Scan for the cell matching the given text and deliver its (x, y) coordinate at center. 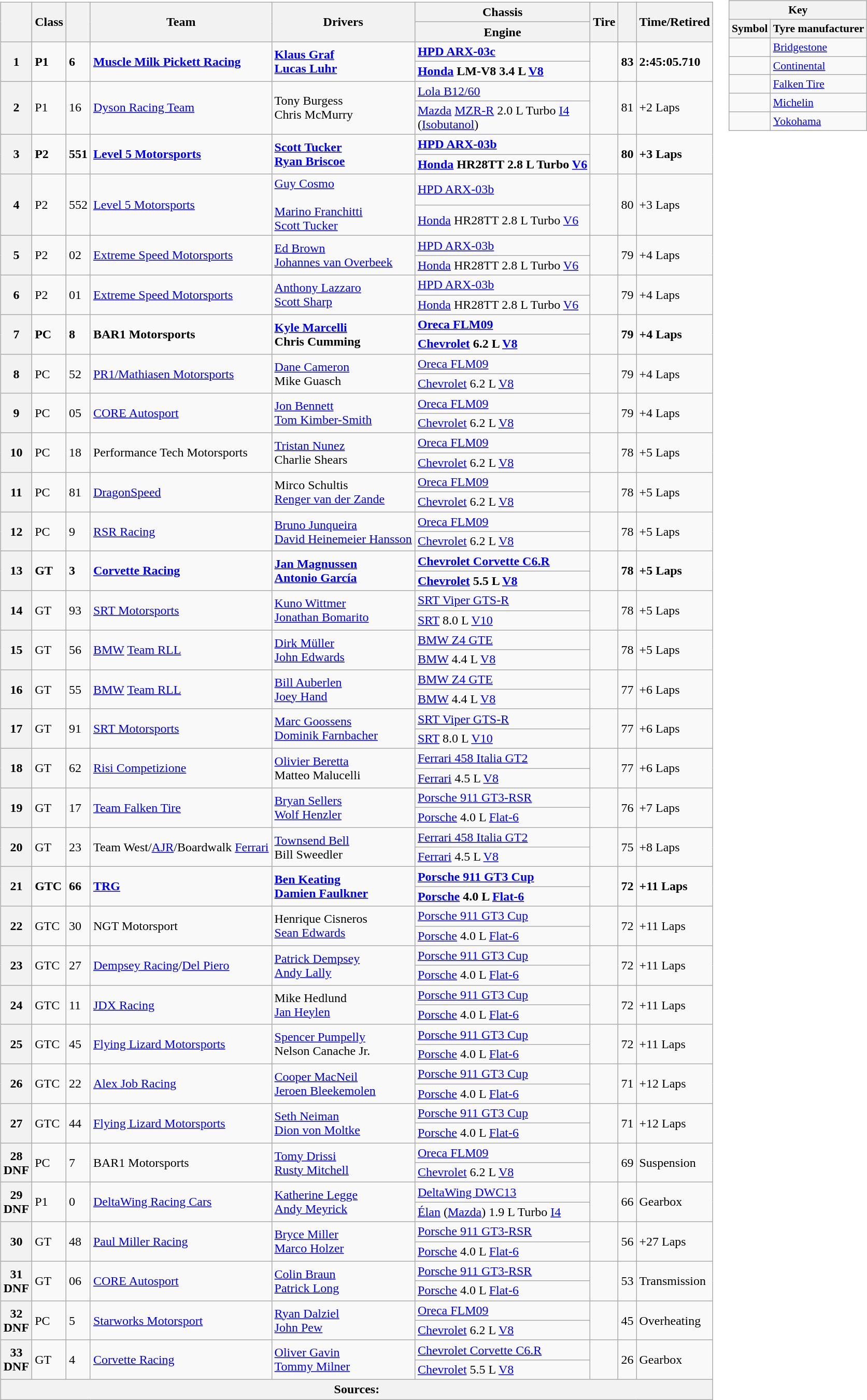
Tyre manufacturer (819, 28)
+27 Laps (675, 1241)
10 (16, 452)
+7 Laps (675, 808)
+8 Laps (675, 847)
JDX Racing (181, 1005)
93 (78, 610)
31DNF (16, 1281)
13 (16, 571)
Alex Job Racing (181, 1083)
2 (16, 108)
Ben Keating Damien Faulkner (343, 887)
Dirk Müller John Edwards (343, 650)
Patrick Dempsey Andy Lally (343, 965)
Guy Cosmo Marino Franchitti Scott Tucker (343, 205)
Tire (604, 22)
33DNF (16, 1360)
91 (78, 728)
Tristan Nunez Charlie Shears (343, 452)
Ryan Dalziel John Pew (343, 1320)
Performance Tech Motorsports (181, 452)
Symbol (750, 28)
Dempsey Racing/Del Piero (181, 965)
75 (627, 847)
TRG (181, 887)
28DNF (16, 1163)
Oliver Gavin Tommy Milner (343, 1360)
Bryce Miller Marco Holzer (343, 1241)
Cooper MacNeil Jeroen Bleekemolen (343, 1083)
Suspension (675, 1163)
62 (78, 768)
HPD ARX-03c (502, 51)
Lola B12/60 (502, 91)
48 (78, 1241)
Muscle Milk Pickett Racing (181, 61)
05 (78, 413)
Scott Tucker Ryan Briscoe (343, 154)
52 (78, 374)
53 (627, 1281)
Bill Auberlen Joey Hand (343, 689)
Class (49, 22)
Team West/AJR/Boardwalk Ferrari (181, 847)
0 (78, 1202)
Transmission (675, 1281)
Kyle Marcelli Chris Cumming (343, 334)
Falken Tire (819, 84)
06 (78, 1281)
Marc Goossens Dominik Farnbacher (343, 728)
Starworks Motorsport (181, 1320)
PR1/Mathiasen Motorsports (181, 374)
552 (78, 205)
Klaus Graf Lucas Luhr (343, 61)
Kuno Wittmer Jonathan Bomarito (343, 610)
25 (16, 1044)
Drivers (343, 22)
Risi Competizione (181, 768)
55 (78, 689)
Paul Miller Racing (181, 1241)
Olivier Beretta Matteo Malucelli (343, 768)
83 (627, 61)
Élan (Mazda) 1.9 L Turbo I4 (502, 1212)
76 (627, 808)
Team (181, 22)
Yokohama (819, 121)
Ed Brown Johannes van Overbeek (343, 255)
Time/Retired (675, 22)
Anthony Lazzaro Scott Sharp (343, 295)
21 (16, 887)
Mike Hedlund Jan Heylen (343, 1005)
DragonSpeed (181, 492)
DeltaWing Racing Cars (181, 1202)
44 (78, 1123)
Mirco Schultis Renger van der Zande (343, 492)
01 (78, 295)
Sources: (357, 1389)
02 (78, 255)
Colin Braun Patrick Long (343, 1281)
Bryan Sellers Wolf Henzler (343, 808)
Engine (502, 32)
Chassis (502, 12)
15 (16, 650)
Seth Neiman Dion von Moltke (343, 1123)
Katherine Legge Andy Meyrick (343, 1202)
24 (16, 1005)
Dane Cameron Mike Guasch (343, 374)
Overheating (675, 1320)
551 (78, 154)
Honda LM-V8 3.4 L V8 (502, 71)
Jon Bennett Tom Kimber-Smith (343, 413)
Henrique Cisneros Sean Edwards (343, 926)
RSR Racing (181, 532)
14 (16, 610)
69 (627, 1163)
1 (16, 61)
Jan Magnussen Antonio García (343, 571)
Tony Burgess Chris McMurry (343, 108)
Spencer Pumpelly Nelson Canache Jr. (343, 1044)
Mazda MZR-R 2.0 L Turbo I4(Isobutanol) (502, 118)
29DNF (16, 1202)
Michelin (819, 103)
2:45:05.710 (675, 61)
NGT Motorsport (181, 926)
Continental (819, 66)
Key (798, 10)
Tomy Drissi Rusty Mitchell (343, 1163)
Bruno Junqueira David Heinemeier Hansson (343, 532)
Townsend Bell Bill Sweedler (343, 847)
32DNF (16, 1320)
Dyson Racing Team (181, 108)
Team Falken Tire (181, 808)
Bridgestone (819, 47)
20 (16, 847)
+2 Laps (675, 108)
12 (16, 532)
19 (16, 808)
DeltaWing DWC13 (502, 1192)
